Extract the [x, y] coordinate from the center of the cell holding the provided text.  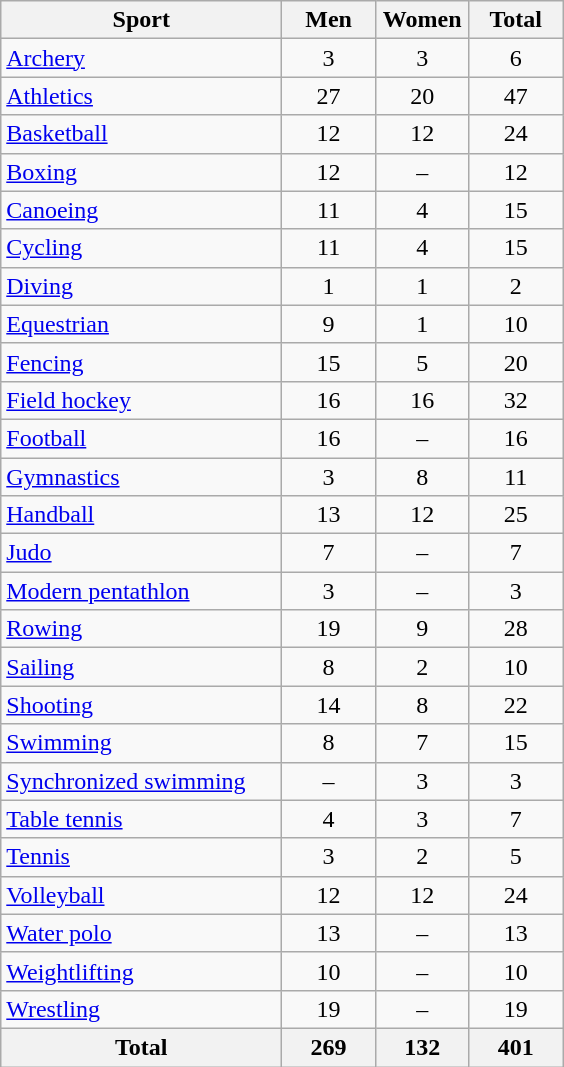
Volleyball [142, 895]
Handball [142, 515]
22 [516, 705]
47 [516, 96]
14 [329, 705]
Sport [142, 20]
Judo [142, 553]
Tennis [142, 857]
Water polo [142, 933]
Cycling [142, 248]
Athletics [142, 96]
Equestrian [142, 324]
Field hockey [142, 400]
Football [142, 438]
Archery [142, 58]
28 [516, 629]
Gymnastics [142, 477]
6 [516, 58]
Basketball [142, 134]
Wrestling [142, 1009]
Swimming [142, 743]
Weightlifting [142, 971]
269 [329, 1047]
32 [516, 400]
Table tennis [142, 819]
Fencing [142, 362]
Synchronized swimming [142, 781]
Modern pentathlon [142, 591]
Boxing [142, 172]
Diving [142, 286]
132 [422, 1047]
Rowing [142, 629]
Canoeing [142, 210]
Men [329, 20]
Women [422, 20]
27 [329, 96]
Sailing [142, 667]
401 [516, 1047]
Shooting [142, 705]
25 [516, 515]
